Scan for the cell matching the given text and deliver its [X, Y] coordinate at center. 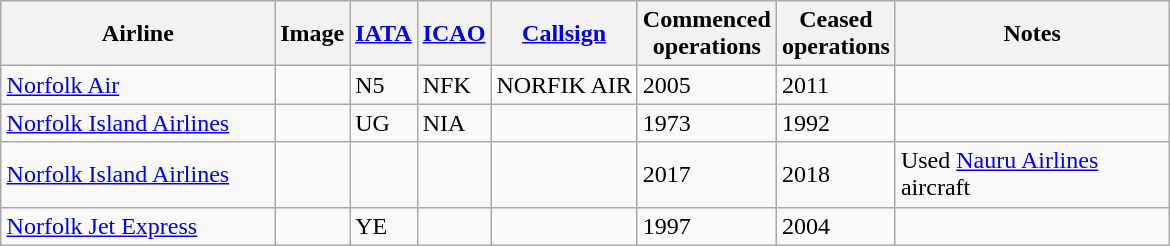
1973 [706, 123]
NFK [454, 85]
Commencedoperations [706, 34]
YE [384, 226]
Notes [1032, 34]
IATA [384, 34]
2017 [706, 174]
2018 [836, 174]
Callsign [564, 34]
1992 [836, 123]
NORFIK AIR [564, 85]
1997 [706, 226]
Used Nauru Airlines aircraft [1032, 174]
Ceasedoperations [836, 34]
Airline [138, 34]
N5 [384, 85]
2004 [836, 226]
2005 [706, 85]
Norfolk Jet Express [138, 226]
Norfolk Air [138, 85]
2011 [836, 85]
Image [312, 34]
UG [384, 123]
NIA [454, 123]
ICAO [454, 34]
